Identify which cell holds the provided text, then report its [X, Y] central coordinate. 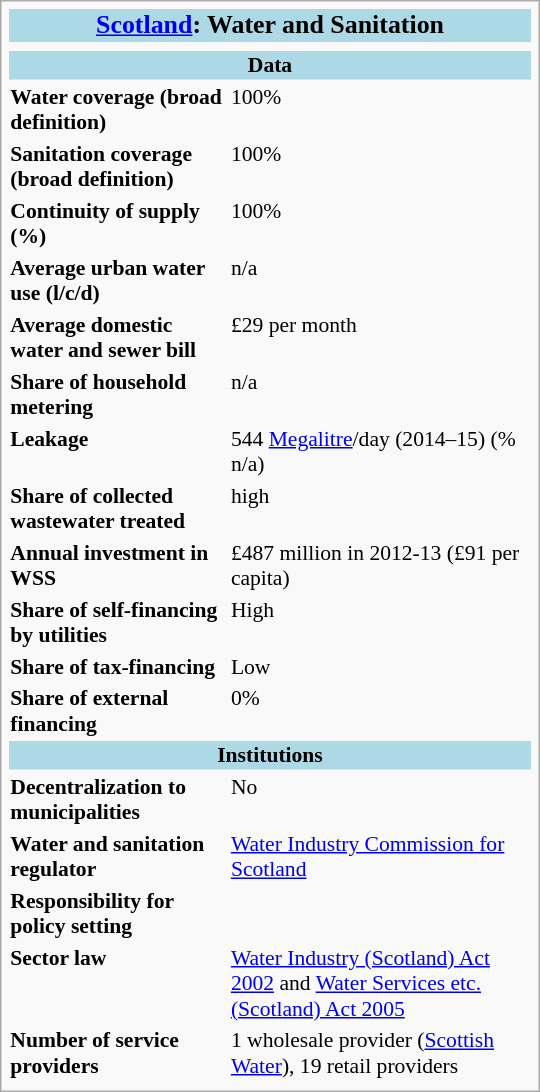
Decentralization to municipalities [118, 799]
High [380, 622]
high [380, 508]
Institutions [270, 755]
1 wholesale provider (Scottish Water), 19 retail providers [380, 1053]
Water coverage (broad definition) [118, 109]
£487 million in 2012-13 (£91 per capita) [380, 565]
Water and sanitation regulator [118, 856]
Responsibility for policy setting [118, 913]
Average urban water use (l/c/d) [118, 280]
Leakage [118, 451]
Water Industry Commission for Scotland [380, 856]
Number of service providers [118, 1053]
Sector law [118, 983]
£29 per month [380, 337]
0% [380, 711]
Share of tax-financing [118, 666]
Continuity of supply (%) [118, 223]
Data [270, 65]
Sanitation coverage (broad definition) [118, 166]
Share of external financing [118, 711]
Share of collected wastewater treated [118, 508]
Low [380, 666]
Share of household metering [118, 394]
Annual investment in WSS [118, 565]
Average domestic water and sewer bill [118, 337]
Water Industry (Scotland) Act 2002 and Water Services etc. (Scotland) Act 2005 [380, 983]
544 Megalitre/day (2014–15) (% n/a) [380, 451]
Scotland: Water and Sanitation [270, 26]
No [380, 799]
Share of self-financing by utilities [118, 622]
